Pinpoint the cell where the given text exists, returning its (x, y) midpoint coordinate. 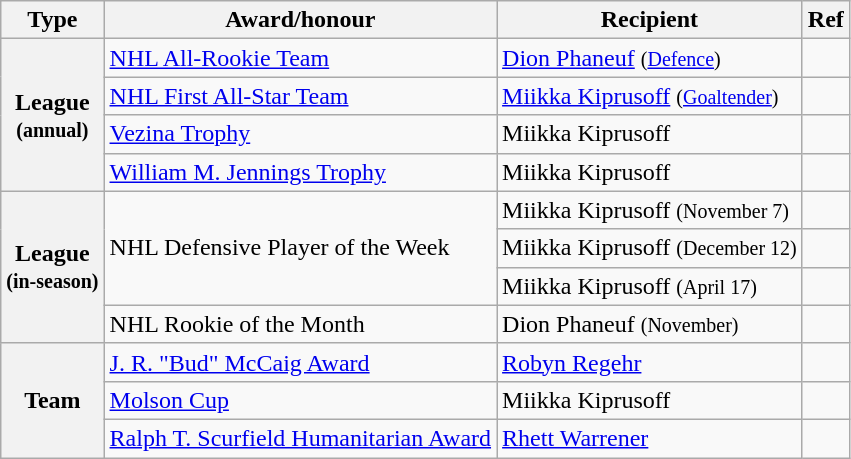
Recipient (650, 20)
Miikka Kiprusoff (November 7) (650, 210)
NHL Defensive Player of the Week (300, 248)
J. R. "Bud" McCaig Award (300, 362)
Award/honour (300, 20)
League(in-season) (52, 267)
NHL Rookie of the Month (300, 324)
Vezina Trophy (300, 134)
Miikka Kiprusoff (April 17) (650, 286)
Dion Phaneuf (November) (650, 324)
Robyn Regehr (650, 362)
Team (52, 400)
Type (52, 20)
NHL First All-Star Team (300, 96)
William M. Jennings Trophy (300, 172)
Miikka Kiprusoff (December 12) (650, 248)
Ralph T. Scurfield Humanitarian Award (300, 438)
League(annual) (52, 115)
Dion Phaneuf (Defence) (650, 58)
Rhett Warrener (650, 438)
Ref (826, 20)
Miikka Kiprusoff (Goaltender) (650, 96)
NHL All-Rookie Team (300, 58)
Molson Cup (300, 400)
